Return (X, Y) of the center of cell containing provided text 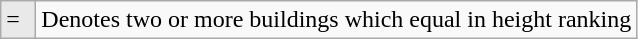
Denotes two or more buildings which equal in height ranking (336, 20)
= (18, 20)
